Return [x, y] of the center of cell containing provided text 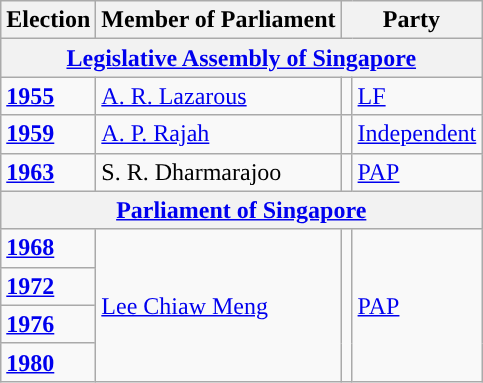
1963 [48, 172]
1972 [48, 286]
1968 [48, 248]
Independent [417, 134]
A. P. Rajah [218, 134]
1959 [48, 134]
A. R. Lazarous [218, 96]
Lee Chiaw Meng [218, 305]
Party [412, 20]
Legislative Assembly of Singapore [242, 58]
S. R. Dharmarajoo [218, 172]
1976 [48, 324]
1980 [48, 362]
Member of Parliament [218, 20]
LF [417, 96]
Parliament of Singapore [242, 210]
1955 [48, 96]
Election [48, 20]
